Determine the (x, y) coordinate at the center of the cell enclosing the given text.  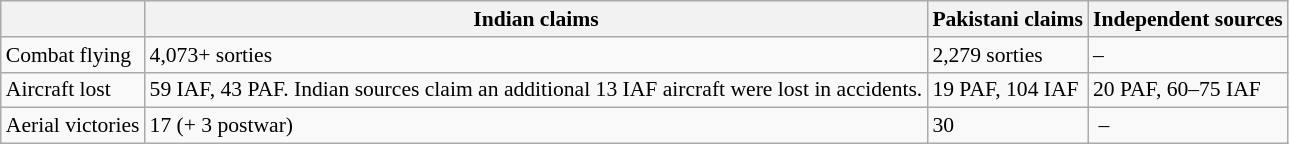
Indian claims (536, 19)
2,279 sorties (1008, 55)
17 (+ 3 postwar) (536, 126)
30 (1008, 126)
Combat flying (73, 55)
19 PAF, 104 IAF (1008, 90)
20 PAF, 60–75 IAF (1188, 90)
Aerial victories (73, 126)
59 IAF, 43 PAF. Indian sources claim an additional 13 IAF aircraft were lost in accidents. (536, 90)
Aircraft lost (73, 90)
4,073+ sorties (536, 55)
Independent sources (1188, 19)
Pakistani claims (1008, 19)
